Capture the cell that displays the provided text and extract its (X, Y) central coordinate. 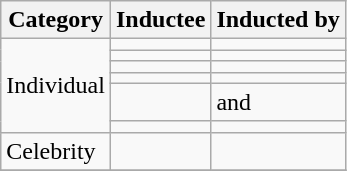
Celebrity (56, 151)
Inductee (160, 20)
and (278, 102)
Inducted by (278, 20)
Individual (56, 86)
Category (56, 20)
